Detect which cell encompasses the target text, then output its (x, y) center coordinate. 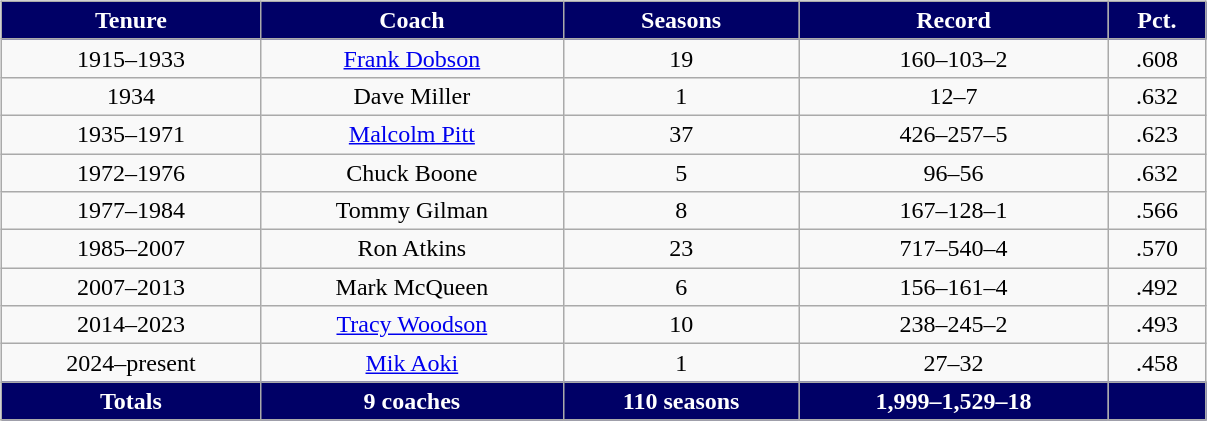
37 (681, 134)
19 (681, 58)
Dave Miller (412, 96)
2024–present (130, 363)
110 seasons (681, 401)
.608 (1157, 58)
Chuck Boone (412, 173)
8 (681, 211)
Ron Atkins (412, 249)
.623 (1157, 134)
1,999–1,529–18 (954, 401)
238–245–2 (954, 325)
.492 (1157, 287)
Frank Dobson (412, 58)
1934 (130, 96)
23 (681, 249)
2007–2013 (130, 287)
10 (681, 325)
2014–2023 (130, 325)
1935–1971 (130, 134)
Totals (130, 401)
.493 (1157, 325)
96–56 (954, 173)
Record (954, 20)
160–103–2 (954, 58)
27–32 (954, 363)
167–128–1 (954, 211)
Seasons (681, 20)
156–161–4 (954, 287)
1972–1976 (130, 173)
426–257–5 (954, 134)
Malcolm Pitt (412, 134)
Coach (412, 20)
.458 (1157, 363)
9 coaches (412, 401)
717–540–4 (954, 249)
.566 (1157, 211)
6 (681, 287)
5 (681, 173)
Tracy Woodson (412, 325)
12–7 (954, 96)
Tommy Gilman (412, 211)
Mark McQueen (412, 287)
1985–2007 (130, 249)
Tenure (130, 20)
1915–1933 (130, 58)
Mik Aoki (412, 363)
Pct. (1157, 20)
.570 (1157, 249)
1977–1984 (130, 211)
